Detect which cell encompasses the target text, then output its [X, Y] center coordinate. 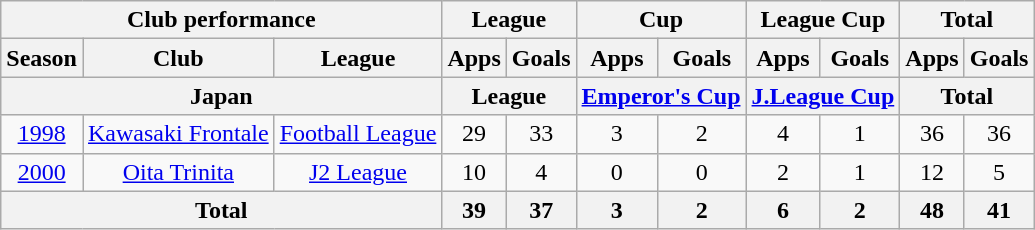
Football League [358, 134]
Club performance [222, 20]
39 [474, 210]
Kawasaki Frontale [178, 134]
6 [783, 210]
41 [999, 210]
29 [474, 134]
2000 [42, 172]
33 [541, 134]
League Cup [823, 20]
Emperor's Cup [661, 96]
10 [474, 172]
Cup [661, 20]
12 [932, 172]
1998 [42, 134]
Oita Trinita [178, 172]
48 [932, 210]
Club [178, 58]
J.League Cup [823, 96]
J2 League [358, 172]
Japan [222, 96]
Season [42, 58]
37 [541, 210]
5 [999, 172]
